Identify which cell holds the provided text, then report its (X, Y) central coordinate. 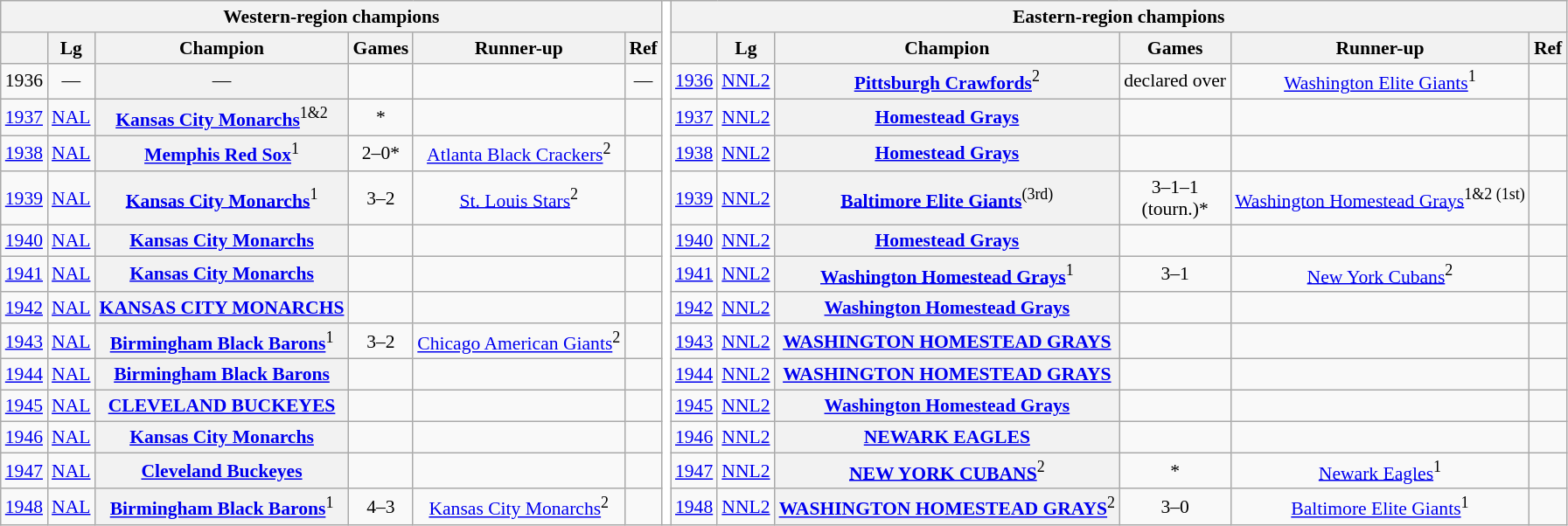
Washington Elite Giants1 (1380, 80)
Kansas City Monarchs1&2 (222, 117)
3–1 (1175, 274)
3–0 (1175, 507)
WASHINGTON HOMESTEAD GRAYS2 (948, 507)
Birmingham Black Barons (222, 375)
Kansas City Monarchs1 (222, 197)
Eastern-region champions (1119, 17)
Memphis Red Sox1 (222, 154)
CLEVELAND BUCKEYES (222, 406)
3–1–1(tourn.)* (1175, 197)
KANSAS CITY MONARCHS (222, 308)
NEW YORK CUBANS2 (948, 470)
Washington Homestead Grays1&2 (1st) (1380, 197)
Newark Eagles1 (1380, 470)
Baltimore Elite Giants(3rd) (948, 197)
Western-region champions (331, 17)
Baltimore Elite Giants1 (1380, 507)
Washington Homestead Grays1 (948, 274)
declared over (1175, 80)
New York Cubans2 (1380, 274)
Kansas City Monarchs2 (519, 507)
St. Louis Stars2 (519, 197)
4–3 (381, 507)
2–0* (381, 154)
Cleveland Buckeyes (222, 470)
Chicago American Giants2 (519, 341)
Atlanta Black Crackers2 (519, 154)
NEWARK EAGLES (948, 438)
Pittsburgh Crawfords2 (948, 80)
